Pinpoint the cell where the given text exists, returning its (X, Y) midpoint coordinate. 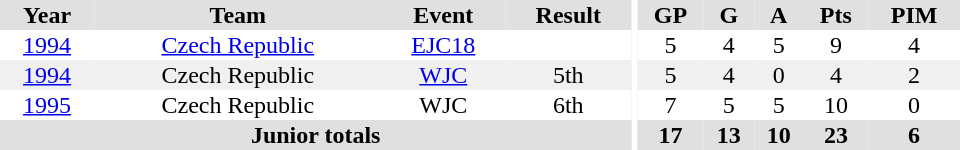
23 (836, 135)
Result (568, 15)
5th (568, 75)
Pts (836, 15)
2 (914, 75)
Event (443, 15)
GP (670, 15)
PIM (914, 15)
17 (670, 135)
G (729, 15)
6 (914, 135)
EJC18 (443, 45)
A (779, 15)
13 (729, 135)
9 (836, 45)
Team (238, 15)
Year (47, 15)
Junior totals (316, 135)
1995 (47, 105)
7 (670, 105)
6th (568, 105)
